Pinpoint the cell where the given text exists, returning its [x, y] midpoint coordinate. 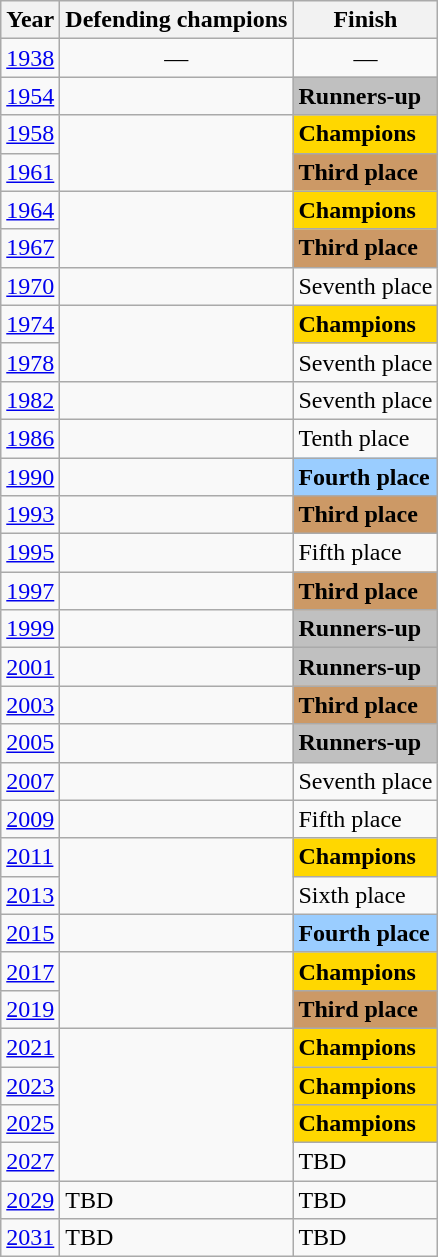
1997 [30, 591]
1961 [30, 172]
2019 [30, 1009]
1964 [30, 210]
2027 [30, 1162]
1967 [30, 248]
2005 [30, 743]
2023 [30, 1085]
1990 [30, 477]
2017 [30, 971]
1974 [30, 324]
2015 [30, 933]
2009 [30, 819]
2029 [30, 1200]
1970 [30, 286]
2007 [30, 781]
Tenth place [366, 438]
2003 [30, 705]
Finish [366, 20]
Sixth place [366, 895]
1993 [30, 515]
2025 [30, 1124]
2011 [30, 857]
1938 [30, 58]
1958 [30, 134]
1995 [30, 553]
1986 [30, 438]
1978 [30, 362]
2013 [30, 895]
2021 [30, 1047]
1982 [30, 400]
1954 [30, 96]
2031 [30, 1238]
Defending champions [176, 20]
1999 [30, 629]
Year [30, 20]
2001 [30, 667]
